Extract the [x, y] coordinate from the center of the cell holding the provided text.  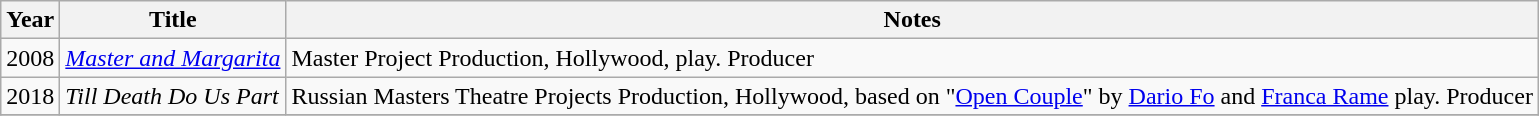
Year [30, 20]
Till Death Do Us Part [173, 96]
Master and Margarita [173, 58]
Master Project Production, Hollywood, play. Producer [912, 58]
2008 [30, 58]
2018 [30, 96]
Russian Masters Theatre Projects Production, Hollywood, based on "Open Couple" by Dario Fo and Franca Rame play. Producer [912, 96]
Notes [912, 20]
Title [173, 20]
